Return the [x, y] coordinate for the center point of the cell that contains the specified text.  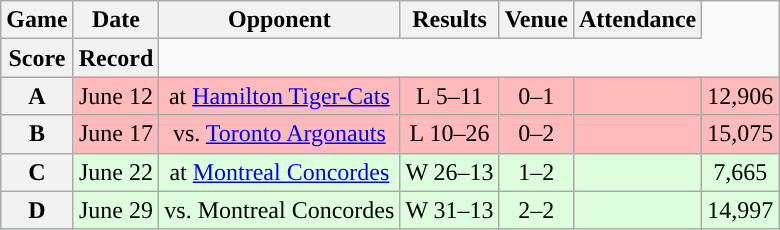
June 22 [116, 172]
Venue [536, 20]
2–2 [536, 210]
June 29 [116, 210]
Record [116, 58]
12,906 [740, 96]
Date [116, 20]
Score [37, 58]
June 17 [116, 134]
15,075 [740, 134]
0–1 [536, 96]
1–2 [536, 172]
14,997 [740, 210]
0–2 [536, 134]
W 31–13 [450, 210]
L 5–11 [450, 96]
W 26–13 [450, 172]
at Montreal Concordes [280, 172]
D [37, 210]
Opponent [280, 20]
vs. Toronto Argonauts [280, 134]
vs. Montreal Concordes [280, 210]
C [37, 172]
Game [37, 20]
7,665 [740, 172]
L 10–26 [450, 134]
June 12 [116, 96]
at Hamilton Tiger-Cats [280, 96]
Results [450, 20]
A [37, 96]
Attendance [637, 20]
B [37, 134]
